Find where the given text appears and provide that cell's center as [x, y] coordinate. 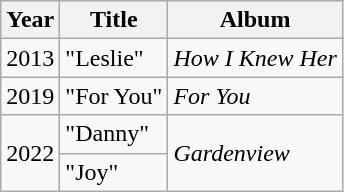
"Joy" [114, 172]
For You [255, 96]
"Leslie" [114, 58]
"For You" [114, 96]
"Danny" [114, 134]
Album [255, 20]
2013 [30, 58]
2022 [30, 153]
2019 [30, 96]
Title [114, 20]
Year [30, 20]
How I Knew Her [255, 58]
Gardenview [255, 153]
